From the cell containing the given text, extract its center point as [X, Y] coordinate. 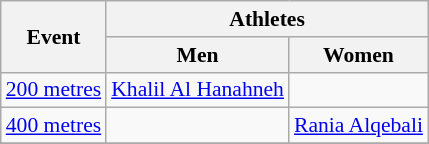
Women [358, 55]
Athletes [267, 19]
Rania Alqebali [358, 126]
Event [54, 36]
Khalil Al Hanahneh [198, 90]
Men [198, 55]
200 metres [54, 90]
400 metres [54, 126]
